Capture the cell that displays the provided text and extract its (x, y) central coordinate. 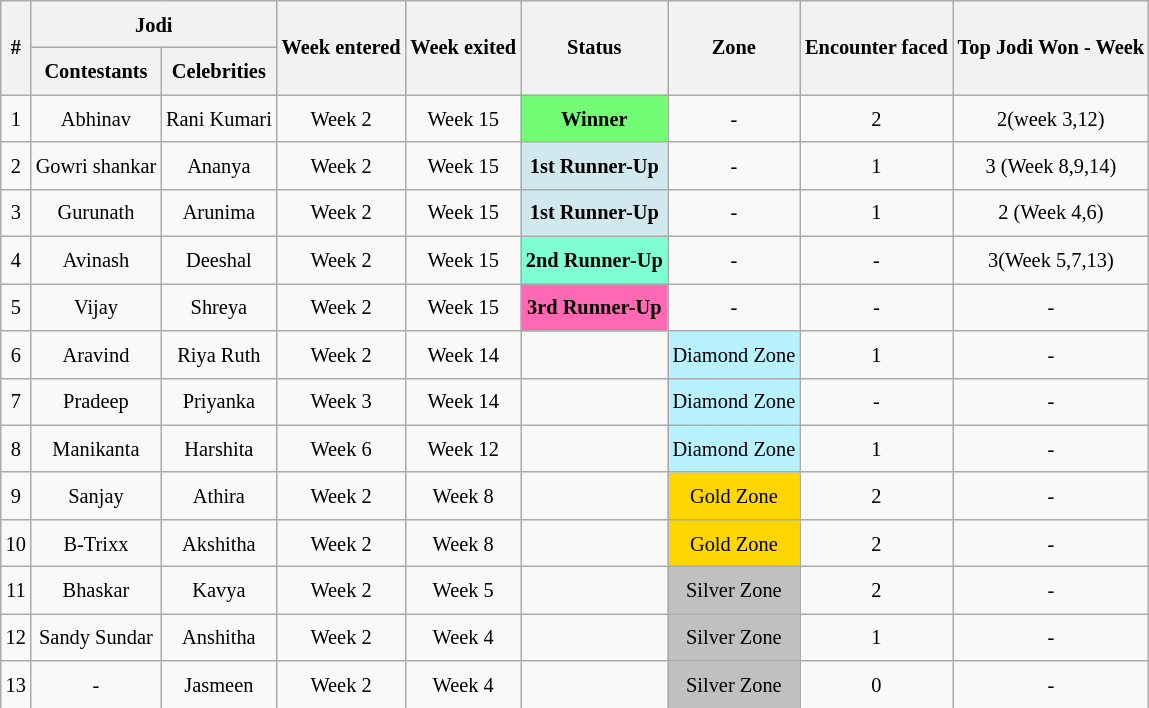
Rani Kumari (219, 118)
12 (16, 636)
Sandy Sundar (96, 636)
Akshitha (219, 542)
5 (16, 306)
Contestants (96, 72)
Priyanka (219, 402)
Winner (594, 118)
10 (16, 542)
# (16, 47)
Manikanta (96, 448)
0 (876, 684)
Top Jodi Won - Week (1051, 47)
Abhinav (96, 118)
Avinash (96, 260)
Aravind (96, 354)
Athira (219, 496)
Vijay (96, 306)
9 (16, 496)
Riya Ruth (219, 354)
2nd Runner-Up (594, 260)
Week 5 (463, 590)
Week 12 (463, 448)
8 (16, 448)
7 (16, 402)
B-Trixx (96, 542)
Week 3 (342, 402)
2 (Week 4,6) (1051, 212)
Zone (734, 47)
Gurunath (96, 212)
3 (16, 212)
2(week 3,12) (1051, 118)
Sanjay (96, 496)
11 (16, 590)
Week 6 (342, 448)
Harshita (219, 448)
3rd Runner-Up (594, 306)
Celebrities (219, 72)
Status (594, 47)
Ananya (219, 166)
Pradeep (96, 402)
Bhaskar (96, 590)
6 (16, 354)
Encounter faced (876, 47)
Deeshal (219, 260)
Arunima (219, 212)
Gowri shankar (96, 166)
Anshitha (219, 636)
Jodi (154, 24)
Week entered (342, 47)
13 (16, 684)
Shreya (219, 306)
Week exited (463, 47)
3(Week 5,7,13) (1051, 260)
4 (16, 260)
Kavya (219, 590)
Jasmeen (219, 684)
3 (Week 8,9,14) (1051, 166)
